From the cell containing the given text, extract its center point as (X, Y) coordinate. 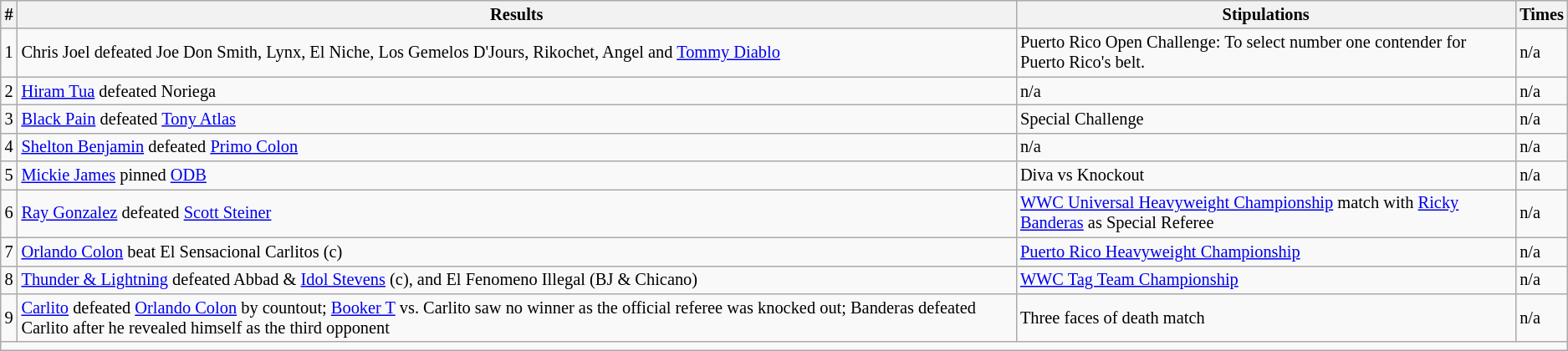
Mickie James pinned ODB (517, 175)
7 (9, 252)
Thunder & Lightning defeated Abbad & Idol Stevens (c), and El Fenomeno Illegal (BJ & Chicano) (517, 280)
Three faces of death match (1266, 318)
Stipulations (1266, 14)
Puerto Rico Open Challenge: To select number one contender for Puerto Rico's belt. (1266, 53)
Ray Gonzalez defeated Scott Steiner (517, 213)
9 (9, 318)
Orlando Colon beat El Sensacional Carlitos (c) (517, 252)
5 (9, 175)
4 (9, 147)
# (9, 14)
3 (9, 119)
Results (517, 14)
Special Challenge (1266, 119)
Puerto Rico Heavyweight Championship (1266, 252)
8 (9, 280)
Black Pain defeated Tony Atlas (517, 119)
Diva vs Knockout (1266, 175)
2 (9, 91)
1 (9, 53)
WWC Tag Team Championship (1266, 280)
Times (1542, 14)
Chris Joel defeated Joe Don Smith, Lynx, El Niche, Los Gemelos D'Jours, Rikochet, Angel and Tommy Diablo (517, 53)
Shelton Benjamin defeated Primo Colon (517, 147)
WWC Universal Heavyweight Championship match with Ricky Banderas as Special Referee (1266, 213)
6 (9, 213)
Hiram Tua defeated Noriega (517, 91)
